Locate the cell with the specified text and output its (x, y) center coordinate. 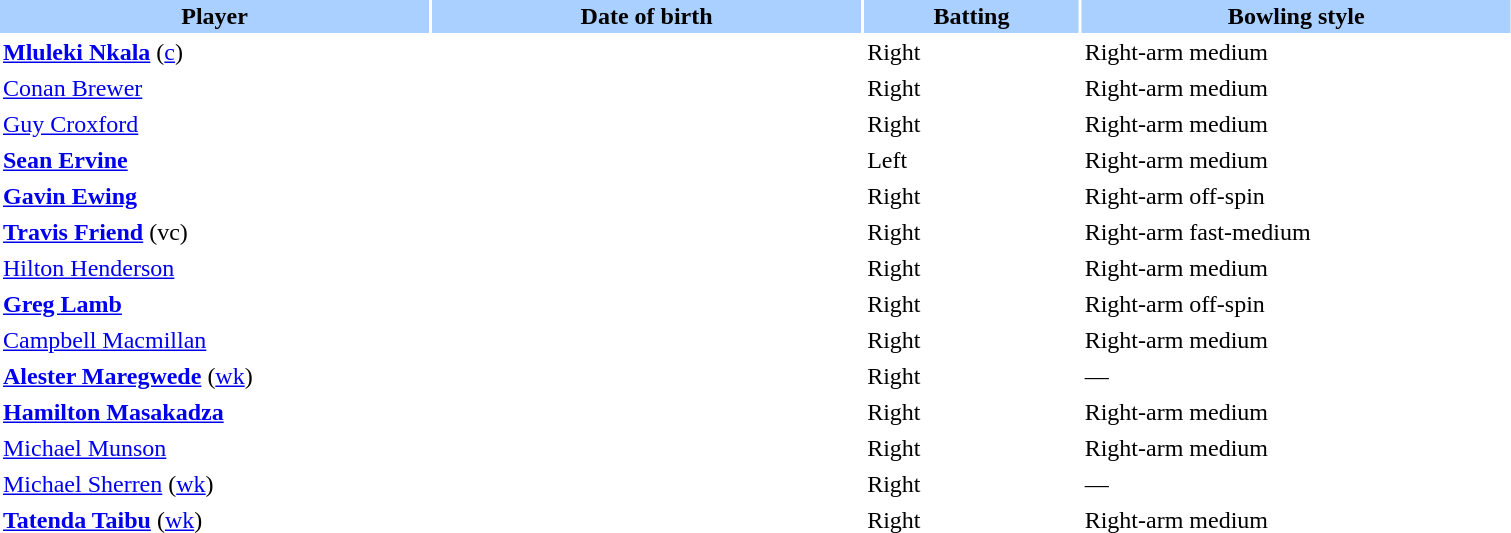
Right-arm fast-medium (1296, 232)
Michael Munson (214, 448)
Michael Sherren (wk) (214, 484)
Date of birth (646, 16)
Greg Lamb (214, 304)
Player (214, 16)
Mluleki Nkala (c) (214, 52)
Hamilton Masakadza (214, 412)
Campbell Macmillan (214, 340)
Sean Ervine (214, 160)
Left (972, 160)
Batting (972, 16)
Bowling style (1296, 16)
Alester Maregwede (wk) (214, 376)
Gavin Ewing (214, 196)
Hilton Henderson (214, 268)
Conan Brewer (214, 88)
Travis Friend (vc) (214, 232)
Guy Croxford (214, 124)
